Search for the cell housing the specified text and yield its (X, Y) center coordinate. 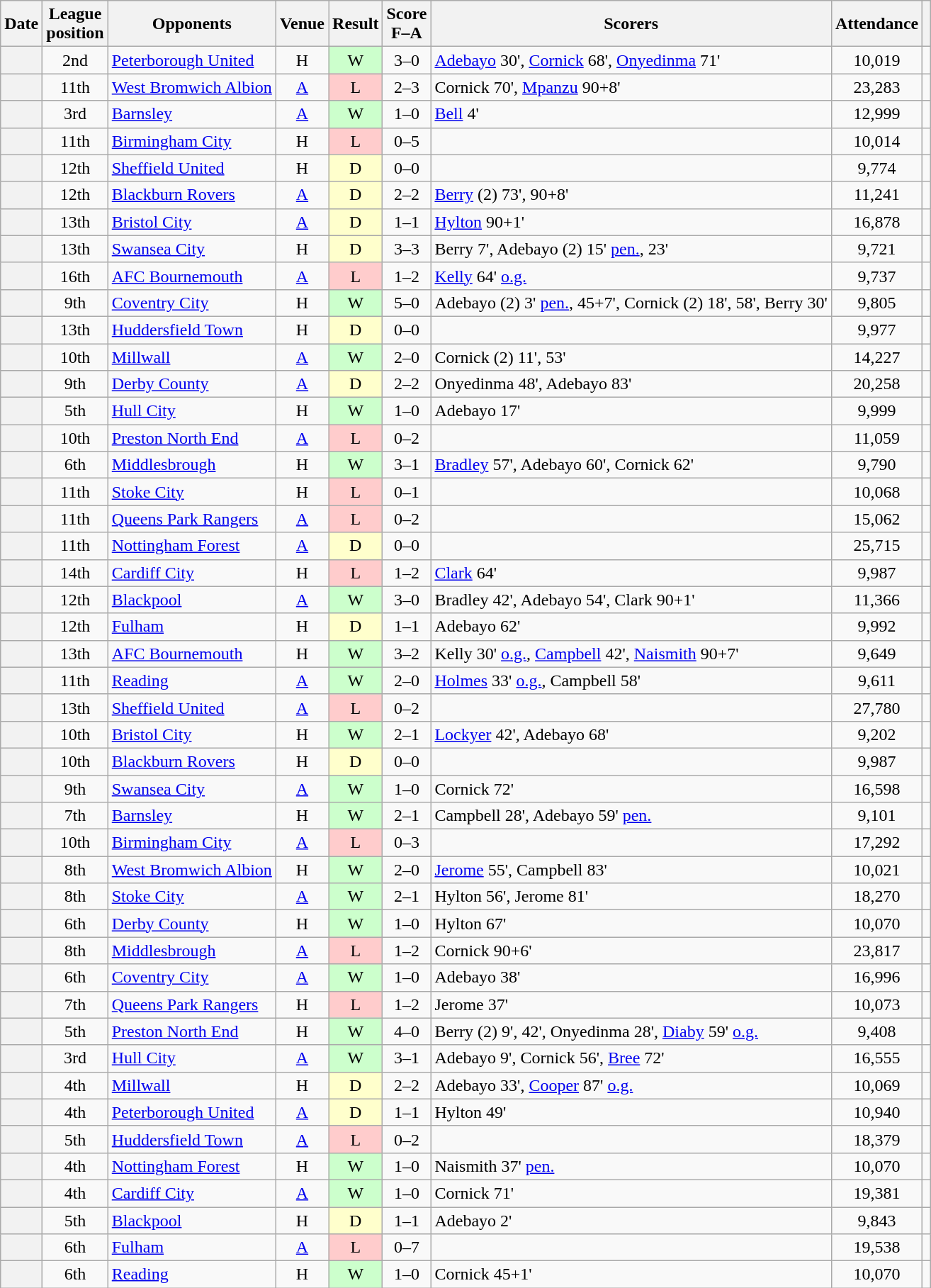
Adebayo 17' (631, 411)
10,014 (876, 141)
Adebayo 30', Cornick 68', Onyedinma 71' (631, 60)
Berry 7', Adebayo (2) 15' pen., 23' (631, 249)
Holmes 33' o.g., Campbell 58' (631, 681)
11,241 (876, 195)
3–3 (407, 249)
10,069 (876, 1085)
16,598 (876, 789)
16th (75, 276)
Berry (2) 73', 90+8' (631, 195)
18,270 (876, 897)
Venue (302, 24)
Leagueposition (75, 24)
ScoreF–A (407, 24)
Kelly 64' o.g. (631, 276)
9,721 (876, 249)
Adebayo 33', Cooper 87' o.g. (631, 1085)
Hylton 56', Jerome 81' (631, 897)
14,227 (876, 357)
Attendance (876, 24)
3–2 (407, 654)
Onyedinma 48', Adebayo 83' (631, 384)
Jerome 37' (631, 1004)
23,283 (876, 87)
9,992 (876, 627)
19,381 (876, 1193)
25,715 (876, 546)
23,817 (876, 951)
16,555 (876, 1058)
Hylton 49' (631, 1112)
9,805 (876, 303)
Kelly 30' o.g., Campbell 42', Naismith 90+7' (631, 654)
9,408 (876, 1031)
Adebayo 62' (631, 627)
Lockyer 42', Adebayo 68' (631, 734)
9,999 (876, 411)
Clark 64' (631, 573)
Adebayo 2' (631, 1220)
9,649 (876, 654)
10,940 (876, 1112)
Hylton 67' (631, 924)
0–5 (407, 141)
10,073 (876, 1004)
18,379 (876, 1139)
10,021 (876, 870)
16,878 (876, 222)
9,202 (876, 734)
4–0 (407, 1031)
Adebayo 38' (631, 978)
2nd (75, 60)
11,366 (876, 600)
10,019 (876, 60)
0–7 (407, 1248)
9,101 (876, 816)
27,780 (876, 707)
12,999 (876, 114)
9,611 (876, 681)
Bradley 57', Adebayo 60', Cornick 62' (631, 465)
Cornick 70', Mpanzu 90+8' (631, 87)
Bradley 42', Adebayo 54', Clark 90+1' (631, 600)
Opponents (191, 24)
9,774 (876, 168)
Berry (2) 9', 42', Onyedinma 28', Diaby 59' o.g. (631, 1031)
11,059 (876, 438)
Cornick (2) 11', 53' (631, 357)
16,996 (876, 978)
9,737 (876, 276)
10,068 (876, 492)
2–3 (407, 87)
Hylton 90+1' (631, 222)
Result (356, 24)
17,292 (876, 843)
Cornick 72' (631, 789)
Cornick 45+1' (631, 1275)
Cornick 71' (631, 1193)
14th (75, 573)
9,977 (876, 330)
Cornick 90+6' (631, 951)
Adebayo (2) 3' pen., 45+7', Cornick (2) 18', 58', Berry 30' (631, 303)
0–1 (407, 492)
Jerome 55', Campbell 83' (631, 870)
9,843 (876, 1220)
Naismith 37' pen. (631, 1166)
9,790 (876, 465)
Scorers (631, 24)
20,258 (876, 384)
15,062 (876, 519)
19,538 (876, 1248)
Date (21, 24)
Campbell 28', Adebayo 59' pen. (631, 816)
Adebayo 9', Cornick 56', Bree 72' (631, 1058)
Bell 4' (631, 114)
5–0 (407, 303)
0–3 (407, 843)
